Return the [X, Y] coordinate for the center point of the cell that contains the specified text.  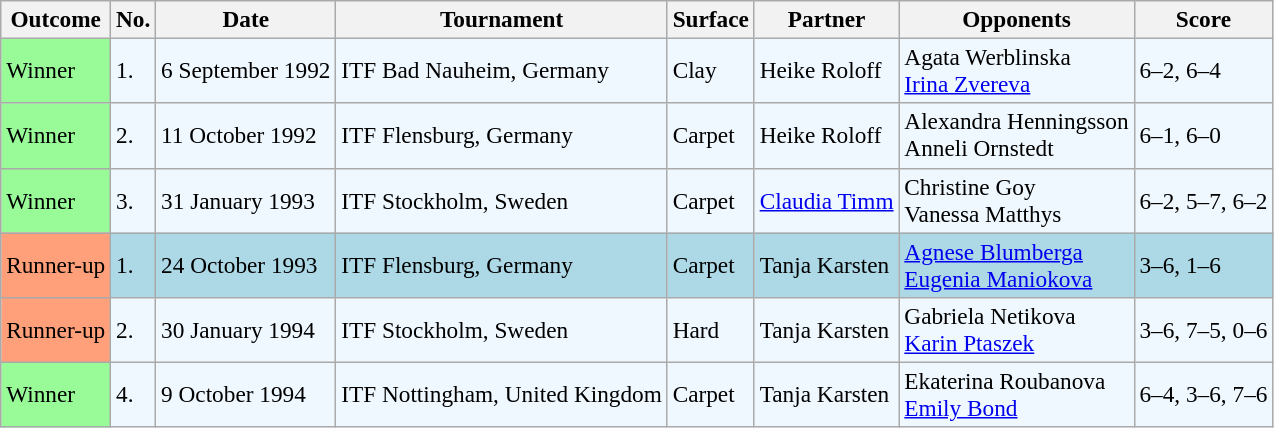
4. [134, 394]
Surface [710, 19]
6–2, 6–4 [1204, 70]
11 October 1992 [246, 136]
Tournament [502, 19]
Alexandra Henningsson Anneli Ornstedt [1016, 136]
Claudia Timm [826, 200]
Christine Goy Vanessa Matthys [1016, 200]
Gabriela Netikova Karin Ptaszek [1016, 330]
No. [134, 19]
Agnese Blumberga Eugenia Maniokova [1016, 264]
24 October 1993 [246, 264]
ITF Nottingham, United Kingdom [502, 394]
31 January 1993 [246, 200]
3–6, 1–6 [1204, 264]
3. [134, 200]
6–2, 5–7, 6–2 [1204, 200]
ITF Bad Nauheim, Germany [502, 70]
6 September 1992 [246, 70]
3–6, 7–5, 0–6 [1204, 330]
Clay [710, 70]
6–1, 6–0 [1204, 136]
Outcome [56, 19]
6–4, 3–6, 7–6 [1204, 394]
9 October 1994 [246, 394]
Score [1204, 19]
Opponents [1016, 19]
Partner [826, 19]
Agata Werblinska Irina Zvereva [1016, 70]
30 January 1994 [246, 330]
Hard [710, 330]
Ekaterina Roubanova Emily Bond [1016, 394]
Date [246, 19]
